Locate the cell with the specified text and output its [x, y] center coordinate. 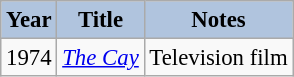
1974 [29, 58]
The Cay [100, 58]
Year [29, 20]
Notes [218, 20]
Television film [218, 58]
Title [100, 20]
